Find where the given text appears and provide that cell's center as [X, Y] coordinate. 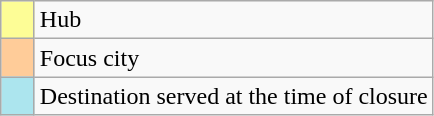
Focus city [234, 58]
Hub [234, 20]
Destination served at the time of closure [234, 96]
